Find where the given text appears and provide that cell's center as [x, y] coordinate. 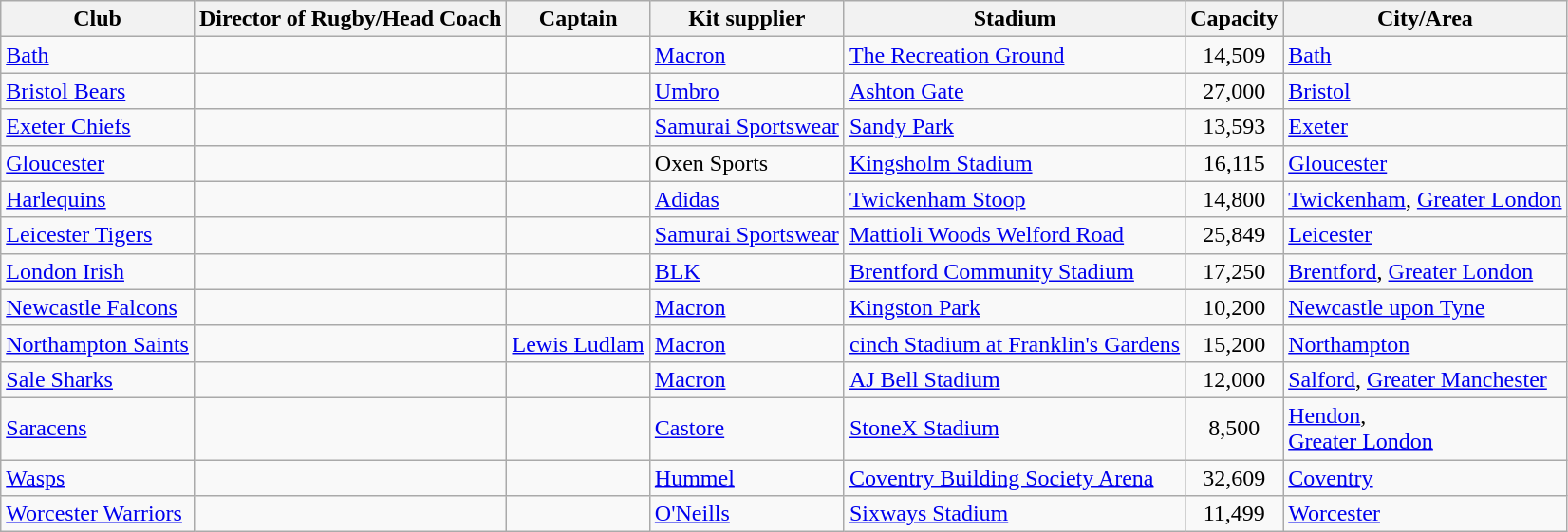
Leicester [1426, 235]
Ashton Gate [1014, 91]
27,000 [1234, 91]
Sixways Stadium [1014, 514]
Coventry Building Society Arena [1014, 477]
Hendon,Greater London [1426, 429]
11,499 [1234, 514]
Umbro [746, 91]
Leicester Tigers [98, 235]
Exeter Chiefs [98, 127]
Newcastle Falcons [98, 307]
Kingston Park [1014, 307]
Northampton Saints [98, 343]
8,500 [1234, 429]
Harlequins [98, 199]
14,800 [1234, 199]
AJ Bell Stadium [1014, 379]
Kit supplier [746, 19]
Director of Rugby/Head Coach [349, 19]
Wasps [98, 477]
Newcastle upon Tyne [1426, 307]
Worcester Warriors [98, 514]
The Recreation Ground [1014, 55]
Bristol [1426, 91]
London Irish [98, 271]
Mattioli Woods Welford Road [1014, 235]
StoneX Stadium [1014, 429]
14,509 [1234, 55]
Bristol Bears [98, 91]
BLK [746, 271]
City/Area [1426, 19]
Oxen Sports [746, 163]
Twickenham, Greater London [1426, 199]
Stadium [1014, 19]
Castore [746, 429]
15,200 [1234, 343]
Saracens [98, 429]
Brentford, Greater London [1426, 271]
Salford, Greater Manchester [1426, 379]
Worcester [1426, 514]
Hummel [746, 477]
12,000 [1234, 379]
17,250 [1234, 271]
Sale Sharks [98, 379]
13,593 [1234, 127]
Brentford Community Stadium [1014, 271]
Capacity [1234, 19]
Sandy Park [1014, 127]
16,115 [1234, 163]
Adidas [746, 199]
Exeter [1426, 127]
Kingsholm Stadium [1014, 163]
10,200 [1234, 307]
25,849 [1234, 235]
Northampton [1426, 343]
Coventry [1426, 477]
Captain [578, 19]
32,609 [1234, 477]
Twickenham Stoop [1014, 199]
Lewis Ludlam [578, 343]
Club [98, 19]
O'Neills [746, 514]
cinch Stadium at Franklin's Gardens [1014, 343]
